Output the [X, Y] coordinate of the center of the cell containing the given text.  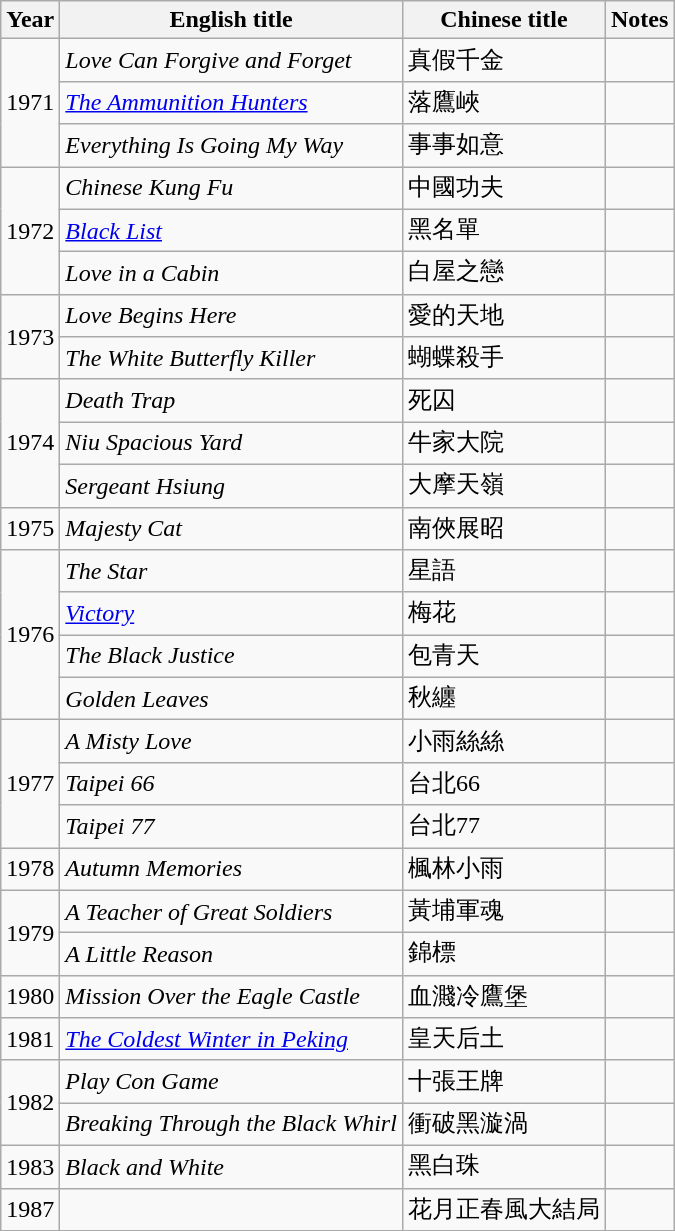
黑名單 [504, 230]
蝴蝶殺手 [504, 358]
Love in a Cabin [232, 274]
Black and White [232, 1166]
1978 [30, 870]
A Little Reason [232, 954]
十張王牌 [504, 1082]
Taipei 77 [232, 826]
1979 [30, 932]
牛家大院 [504, 444]
南俠展昭 [504, 528]
The White Butterfly Killer [232, 358]
1972 [30, 230]
The Coldest Winter in Peking [232, 1040]
Everything Is Going My Way [232, 146]
Black List [232, 230]
真假千金 [504, 60]
1977 [30, 784]
黑白珠 [504, 1166]
English title [232, 20]
A Misty Love [232, 742]
Love Begins Here [232, 316]
梅花 [504, 614]
Chinese title [504, 20]
落鷹峽 [504, 102]
Love Can Forgive and Forget [232, 60]
1975 [30, 528]
中國功夫 [504, 188]
1976 [30, 635]
1973 [30, 336]
Breaking Through the Black Whirl [232, 1124]
皇天后土 [504, 1040]
Majesty Cat [232, 528]
星語 [504, 572]
大摩天嶺 [504, 486]
死囚 [504, 400]
1987 [30, 1210]
血濺冷鷹堡 [504, 996]
Niu Spacious Yard [232, 444]
小雨絲絲 [504, 742]
1971 [30, 103]
1974 [30, 443]
1982 [30, 1102]
1980 [30, 996]
花月正春風大結局 [504, 1210]
Play Con Game [232, 1082]
衝破黑漩渦 [504, 1124]
錦標 [504, 954]
事事如意 [504, 146]
Sergeant Hsiung [232, 486]
Chinese Kung Fu [232, 188]
A Teacher of Great Soldiers [232, 912]
1981 [30, 1040]
白屋之戀 [504, 274]
Autumn Memories [232, 870]
楓林小雨 [504, 870]
The Star [232, 572]
黃埔軍魂 [504, 912]
台北77 [504, 826]
Notes [639, 20]
秋纏 [504, 698]
1983 [30, 1166]
Taipei 66 [232, 784]
台北66 [504, 784]
The Black Justice [232, 656]
Victory [232, 614]
The Ammunition Hunters [232, 102]
包青天 [504, 656]
Year [30, 20]
Golden Leaves [232, 698]
愛的天地 [504, 316]
Death Trap [232, 400]
Mission Over the Eagle Castle [232, 996]
